Extract the (X, Y) coordinate from the center of the cell holding the provided text.  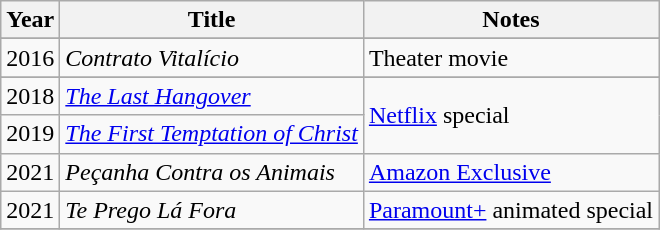
Peçanha Contra os Animais (212, 172)
Theater movie (510, 58)
The First Temptation of Christ (212, 134)
2019 (30, 134)
Paramount+ animated special (510, 210)
2016 (30, 58)
2018 (30, 96)
The Last Hangover (212, 96)
Year (30, 20)
Title (212, 20)
Netflix special (510, 115)
Te Prego Lá Fora (212, 210)
Contrato Vitalício (212, 58)
Amazon Exclusive (510, 172)
Notes (510, 20)
